From the cell containing the given text, extract its center point as [X, Y] coordinate. 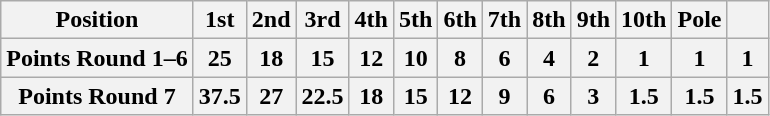
10 [415, 58]
3rd [322, 20]
6th [460, 20]
37.5 [220, 96]
8 [460, 58]
8th [549, 20]
10th [644, 20]
25 [220, 58]
27 [271, 96]
22.5 [322, 96]
4th [371, 20]
Points Round 7 [97, 96]
2nd [271, 20]
5th [415, 20]
4 [549, 58]
Pole [700, 20]
3 [593, 96]
Points Round 1–6 [97, 58]
9 [504, 96]
Position [97, 20]
9th [593, 20]
7th [504, 20]
1st [220, 20]
2 [593, 58]
